Detect which cell encompasses the target text, then output its [x, y] center coordinate. 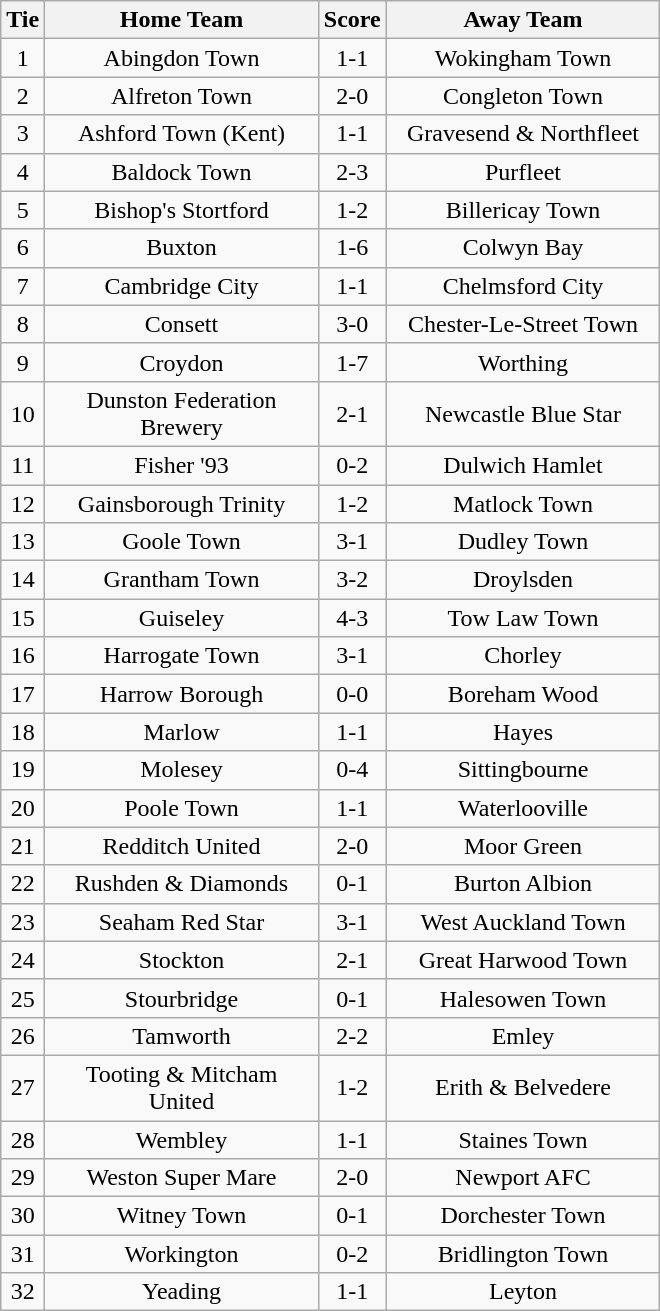
Chelmsford City [523, 286]
Harrogate Town [182, 656]
Fisher '93 [182, 465]
27 [23, 1088]
Moor Green [523, 846]
14 [23, 580]
Tooting & Mitcham United [182, 1088]
22 [23, 884]
Alfreton Town [182, 96]
15 [23, 618]
Dudley Town [523, 542]
Ashford Town (Kent) [182, 134]
19 [23, 770]
16 [23, 656]
Staines Town [523, 1139]
1-7 [352, 362]
Stockton [182, 960]
Purfleet [523, 172]
6 [23, 248]
Grantham Town [182, 580]
4-3 [352, 618]
1 [23, 58]
0-4 [352, 770]
Redditch United [182, 846]
Molesey [182, 770]
Worthing [523, 362]
31 [23, 1254]
13 [23, 542]
Tie [23, 20]
Congleton Town [523, 96]
Witney Town [182, 1216]
Great Harwood Town [523, 960]
Guiseley [182, 618]
Tow Law Town [523, 618]
7 [23, 286]
11 [23, 465]
Burton Albion [523, 884]
21 [23, 846]
Rushden & Diamonds [182, 884]
32 [23, 1292]
2-2 [352, 1036]
Wokingham Town [523, 58]
Seaham Red Star [182, 922]
Score [352, 20]
Chester-Le-Street Town [523, 324]
Dorchester Town [523, 1216]
Marlow [182, 732]
Poole Town [182, 808]
Harrow Borough [182, 694]
Colwyn Bay [523, 248]
25 [23, 998]
Cambridge City [182, 286]
Workington [182, 1254]
Weston Super Mare [182, 1178]
3 [23, 134]
Matlock Town [523, 503]
24 [23, 960]
Croydon [182, 362]
Newcastle Blue Star [523, 414]
Gainsborough Trinity [182, 503]
Halesowen Town [523, 998]
3-2 [352, 580]
Waterlooville [523, 808]
Stourbridge [182, 998]
28 [23, 1139]
12 [23, 503]
23 [23, 922]
Droylsden [523, 580]
Erith & Belvedere [523, 1088]
17 [23, 694]
20 [23, 808]
26 [23, 1036]
Home Team [182, 20]
Buxton [182, 248]
8 [23, 324]
2 [23, 96]
9 [23, 362]
0-0 [352, 694]
Emley [523, 1036]
Tamworth [182, 1036]
Newport AFC [523, 1178]
Dunston Federation Brewery [182, 414]
29 [23, 1178]
2-3 [352, 172]
1-6 [352, 248]
Sittingbourne [523, 770]
Abingdon Town [182, 58]
Bishop's Stortford [182, 210]
18 [23, 732]
Billericay Town [523, 210]
Chorley [523, 656]
Bridlington Town [523, 1254]
West Auckland Town [523, 922]
Away Team [523, 20]
Dulwich Hamlet [523, 465]
Leyton [523, 1292]
Gravesend & Northfleet [523, 134]
30 [23, 1216]
Wembley [182, 1139]
Consett [182, 324]
Goole Town [182, 542]
5 [23, 210]
4 [23, 172]
Yeading [182, 1292]
3-0 [352, 324]
Baldock Town [182, 172]
Hayes [523, 732]
10 [23, 414]
Boreham Wood [523, 694]
